Pinpoint the cell where the given text exists, returning its [x, y] midpoint coordinate. 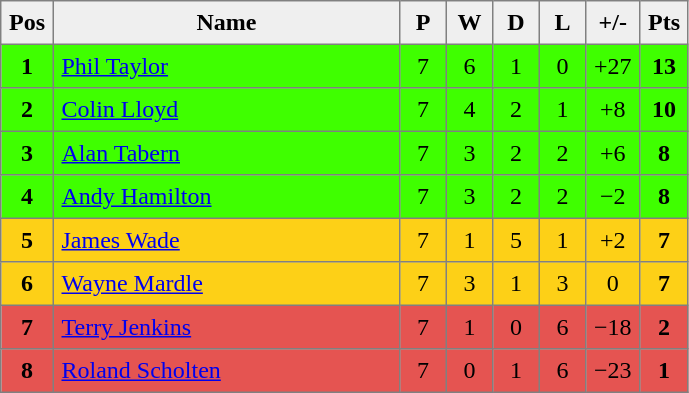
−23 [613, 371]
Terry Jenkins [226, 327]
Pos [27, 23]
D [516, 23]
Alan Tabern [226, 153]
Colin Lloyd [226, 110]
Roland Scholten [226, 371]
P [423, 23]
Pts [664, 23]
W [469, 23]
Andy Hamilton [226, 197]
+8 [613, 110]
+/- [613, 23]
Wayne Mardle [226, 284]
James Wade [226, 240]
−18 [613, 327]
+2 [613, 240]
L [562, 23]
Phil Taylor [226, 66]
Name [226, 23]
10 [664, 110]
+6 [613, 153]
−2 [613, 197]
13 [664, 66]
+27 [613, 66]
